Extract the (x, y) coordinate from the center of the cell holding the provided text.  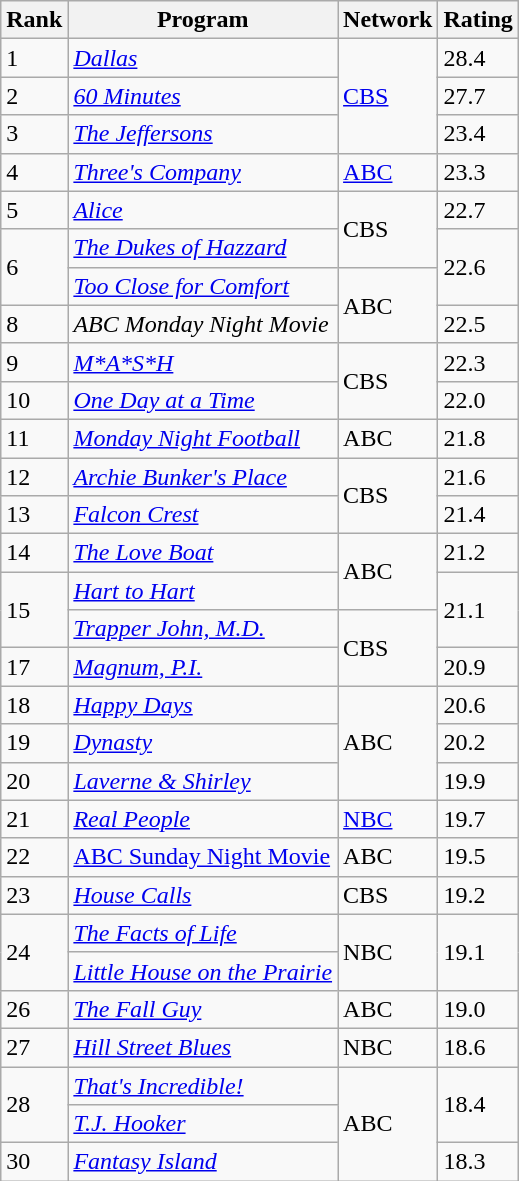
20.9 (478, 667)
22.0 (478, 400)
Alice (203, 210)
Dynasty (203, 743)
Too Close for Comfort (203, 286)
The Fall Guy (203, 1009)
19.9 (478, 781)
1 (34, 58)
22.3 (478, 362)
14 (34, 553)
23.4 (478, 134)
Monday Night Football (203, 438)
13 (34, 515)
12 (34, 477)
Magnum, P.I. (203, 667)
The Dukes of Hazzard (203, 248)
9 (34, 362)
Hart to Hart (203, 591)
30 (34, 1162)
2 (34, 96)
The Love Boat (203, 553)
21.4 (478, 515)
23.3 (478, 172)
22.6 (478, 267)
19.7 (478, 819)
28.4 (478, 58)
10 (34, 400)
Laverne & Shirley (203, 781)
Program (203, 20)
21 (34, 819)
ABC Sunday Night Movie (203, 857)
22 (34, 857)
Rating (478, 20)
24 (34, 952)
21.2 (478, 553)
M*A*S*H (203, 362)
19.0 (478, 1009)
Real People (203, 819)
Little House on the Prairie (203, 971)
Trapper John, M.D. (203, 629)
22.7 (478, 210)
Rank (34, 20)
Happy Days (203, 705)
22.5 (478, 324)
19.1 (478, 952)
One Day at a Time (203, 400)
27 (34, 1047)
6 (34, 267)
T.J. Hooker (203, 1124)
Three's Company (203, 172)
19.2 (478, 895)
3 (34, 134)
8 (34, 324)
28 (34, 1104)
19.5 (478, 857)
21.8 (478, 438)
20 (34, 781)
18 (34, 705)
21.6 (478, 477)
15 (34, 610)
17 (34, 667)
House Calls (203, 895)
Hill Street Blues (203, 1047)
18.6 (478, 1047)
Archie Bunker's Place (203, 477)
Falcon Crest (203, 515)
21.1 (478, 610)
5 (34, 210)
20.6 (478, 705)
Fantasy Island (203, 1162)
18.3 (478, 1162)
The Facts of Life (203, 933)
11 (34, 438)
4 (34, 172)
Dallas (203, 58)
19 (34, 743)
The Jeffersons (203, 134)
26 (34, 1009)
20.2 (478, 743)
That's Incredible! (203, 1085)
ABC Monday Night Movie (203, 324)
Network (388, 20)
18.4 (478, 1104)
60 Minutes (203, 96)
23 (34, 895)
27.7 (478, 96)
